Capture the cell that displays the provided text and extract its (X, Y) central coordinate. 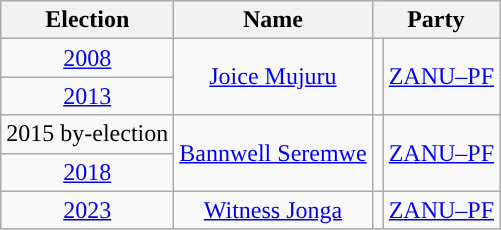
2015 by-election (88, 134)
Witness Jonga (273, 210)
Party (436, 20)
2018 (88, 172)
2013 (88, 96)
2008 (88, 58)
Election (88, 20)
Joice Mujuru (273, 77)
Name (273, 20)
Bannwell Seremwe (273, 153)
2023 (88, 210)
